Identify which cell holds the provided text, then report its [x, y] central coordinate. 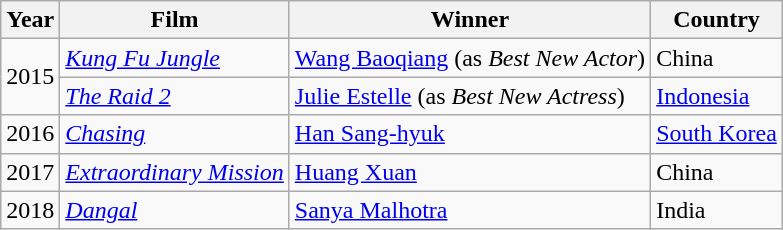
Sanya Malhotra [470, 210]
Han Sang-hyuk [470, 134]
Indonesia [717, 96]
Year [30, 20]
2017 [30, 172]
Extraordinary Mission [175, 172]
Chasing [175, 134]
Country [717, 20]
2016 [30, 134]
Kung Fu Jungle [175, 58]
India [717, 210]
Huang Xuan [470, 172]
South Korea [717, 134]
2018 [30, 210]
Winner [470, 20]
2015 [30, 77]
Julie Estelle (as Best New Actress) [470, 96]
Wang Baoqiang (as Best New Actor) [470, 58]
Dangal [175, 210]
The Raid 2 [175, 96]
Film [175, 20]
